Locate the cell with the specified text and output its (x, y) center coordinate. 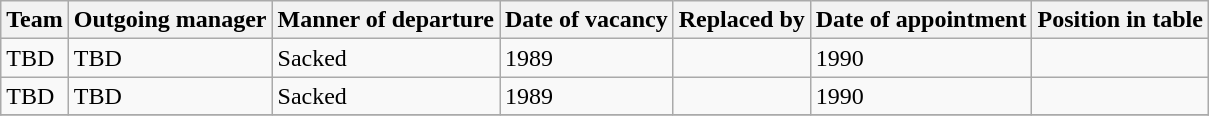
Replaced by (742, 20)
Date of appointment (921, 20)
Team (35, 20)
Manner of departure (386, 20)
Position in table (1120, 20)
Outgoing manager (170, 20)
Date of vacancy (587, 20)
